From the cell containing the given text, extract its center point as (X, Y) coordinate. 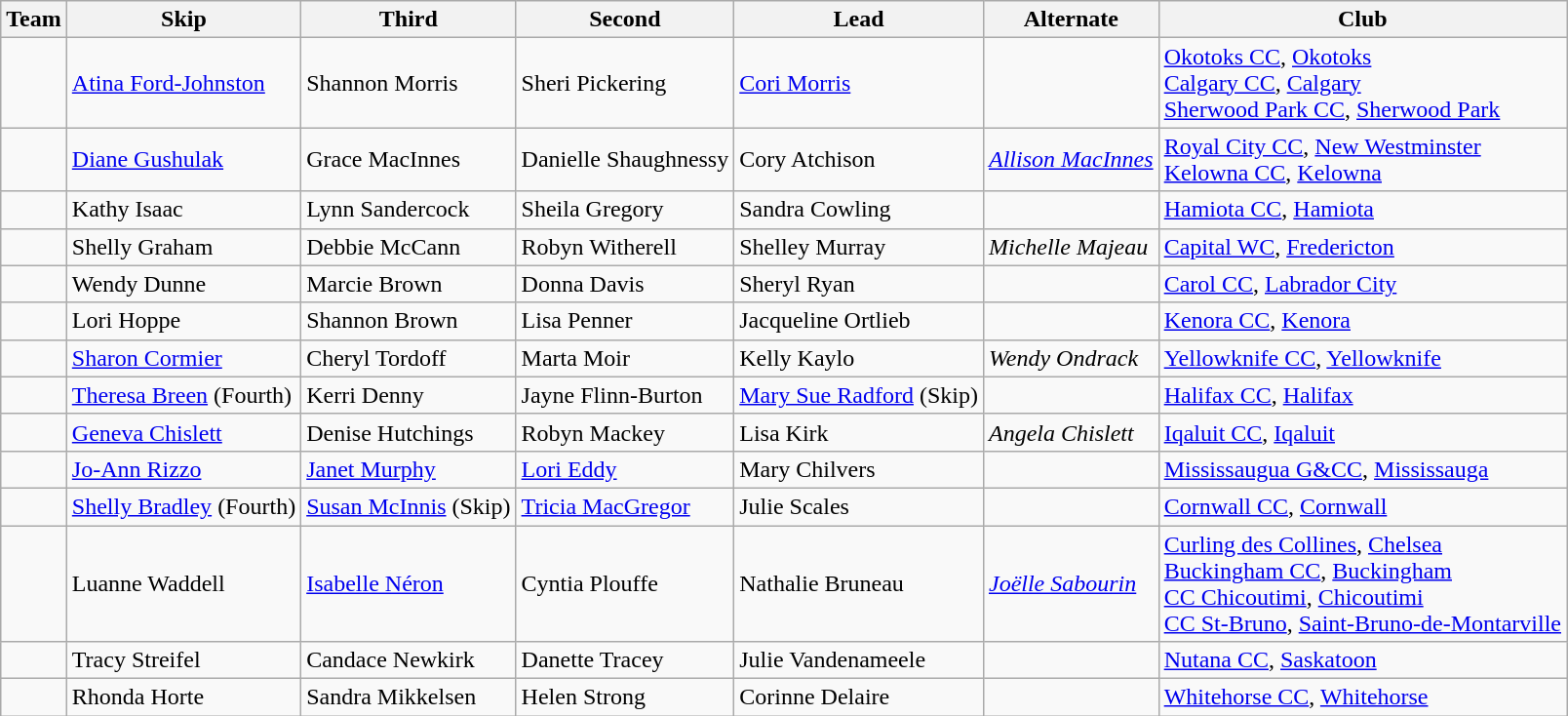
Michelle Majeau (1071, 247)
Grace MacInnes (409, 160)
Kelly Kaylo (859, 358)
Diane Gushulak (183, 160)
Shelly Graham (183, 247)
Julie Scales (859, 506)
Danielle Shaughnessy (625, 160)
Second (625, 20)
Rhonda Horte (183, 697)
Danette Tracey (625, 660)
Kenora CC, Kenora (1362, 321)
Team (34, 20)
Carol CC, Labrador City (1362, 284)
Kerri Denny (409, 395)
Mary Sue Radford (Skip) (859, 395)
Hamiota CC, Hamiota (1362, 210)
Halifax CC, Halifax (1362, 395)
Luanne Waddell (183, 583)
Theresa Breen (Fourth) (183, 395)
Helen Strong (625, 697)
Allison MacInnes (1071, 160)
Wendy Ondrack (1071, 358)
Mississaugua G&CC, Mississauga (1362, 469)
Sheryl Ryan (859, 284)
Third (409, 20)
Mary Chilvers (859, 469)
Nutana CC, Saskatoon (1362, 660)
Tracy Streifel (183, 660)
Club (1362, 20)
Iqaluit CC, Iqaluit (1362, 432)
Debbie McCann (409, 247)
Sandra Mikkelsen (409, 697)
Marta Moir (625, 358)
Sandra Cowling (859, 210)
Cori Morris (859, 83)
Robyn Witherell (625, 247)
Cory Atchison (859, 160)
Wendy Dunne (183, 284)
Shelly Bradley (Fourth) (183, 506)
Lead (859, 20)
Candace Newkirk (409, 660)
Jacqueline Ortlieb (859, 321)
Robyn Mackey (625, 432)
Geneva Chislett (183, 432)
Janet Murphy (409, 469)
Lori Eddy (625, 469)
Okotoks CC, Okotoks Calgary CC, Calgary Sherwood Park CC, Sherwood Park (1362, 83)
Cheryl Tordoff (409, 358)
Angela Chislett (1071, 432)
Corinne Delaire (859, 697)
Sheri Pickering (625, 83)
Isabelle Néron (409, 583)
Marcie Brown (409, 284)
Lori Hoppe (183, 321)
Nathalie Bruneau (859, 583)
Donna Davis (625, 284)
Joëlle Sabourin (1071, 583)
Jayne Flinn-Burton (625, 395)
Cornwall CC, Cornwall (1362, 506)
Shelley Murray (859, 247)
Atina Ford-Johnston (183, 83)
Tricia MacGregor (625, 506)
Alternate (1071, 20)
Lisa Penner (625, 321)
Susan McInnis (Skip) (409, 506)
Yellowknife CC, Yellowknife (1362, 358)
Curling des Collines, Chelsea Buckingham CC, Buckingham CC Chicoutimi, Chicoutimi CC St-Bruno, Saint-Bruno-de-Montarville (1362, 583)
Sheila Gregory (625, 210)
Lisa Kirk (859, 432)
Shannon Brown (409, 321)
Skip (183, 20)
Sharon Cormier (183, 358)
Cyntia Plouffe (625, 583)
Royal City CC, New Westminster Kelowna CC, Kelowna (1362, 160)
Julie Vandenameele (859, 660)
Capital WC, Fredericton (1362, 247)
Denise Hutchings (409, 432)
Kathy Isaac (183, 210)
Jo-Ann Rizzo (183, 469)
Lynn Sandercock (409, 210)
Shannon Morris (409, 83)
Whitehorse CC, Whitehorse (1362, 697)
